Return [x, y] of the center of cell containing provided text 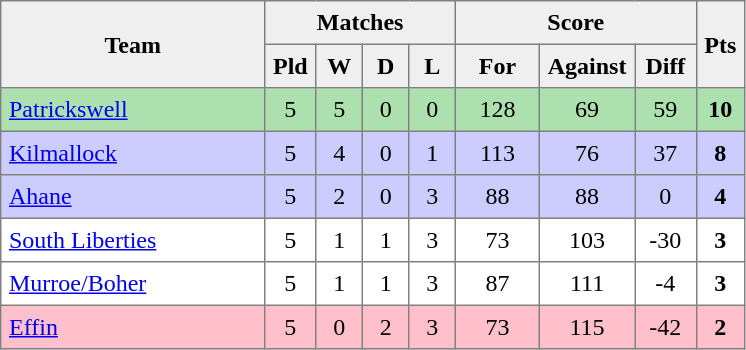
115 [586, 327]
Diff [666, 66]
Ahane [133, 197]
Team [133, 44]
111 [586, 284]
-30 [666, 240]
Pts [720, 44]
59 [666, 110]
Score [576, 23]
76 [586, 153]
87 [497, 284]
8 [720, 153]
Kilmallock [133, 153]
Patrickswell [133, 110]
Effin [133, 327]
-4 [666, 284]
Pld [290, 66]
113 [497, 153]
D [385, 66]
37 [666, 153]
Against [586, 66]
L [432, 66]
10 [720, 110]
-42 [666, 327]
103 [586, 240]
Matches [360, 23]
W [339, 66]
69 [586, 110]
For [497, 66]
South Liberties [133, 240]
Murroe/Boher [133, 284]
128 [497, 110]
